Extract the (x, y) coordinate from the center of the cell holding the provided text.  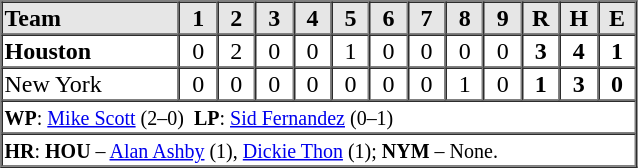
R (541, 18)
8 (465, 18)
9 (503, 18)
7 (427, 18)
6 (388, 18)
New York (91, 84)
Houston (91, 50)
HR: HOU – Alan Ashby (1), Dickie Thon (1); NYM – None. (319, 150)
Team (91, 18)
WP: Mike Scott (2–0) LP: Sid Fernandez (0–1) (319, 116)
E (617, 18)
5 (350, 18)
H (579, 18)
